Determine the (X, Y) coordinate at the center of the cell enclosing the given text.  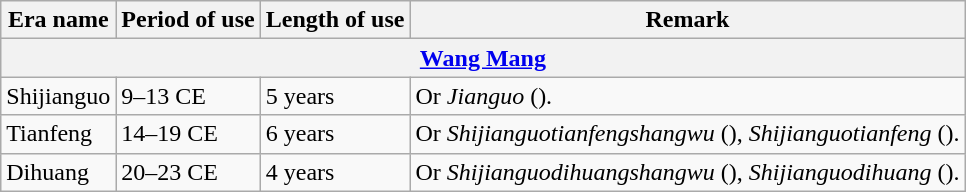
Shijianguo (58, 96)
5 years (335, 96)
9–13 CE (188, 96)
14–19 CE (188, 134)
Length of use (335, 20)
Era name (58, 20)
Or Jianguo (). (688, 96)
Tianfeng (58, 134)
Or Shijianguodihuangshangwu (), Shijianguodihuang (). (688, 172)
6 years (335, 134)
Remark (688, 20)
Wang Mang (483, 58)
20–23 CE (188, 172)
Or Shijianguotianfengshangwu (), Shijianguotianfeng (). (688, 134)
Dihuang (58, 172)
Period of use (188, 20)
4 years (335, 172)
